Find where the given text appears and provide that cell's center as (X, Y) coordinate. 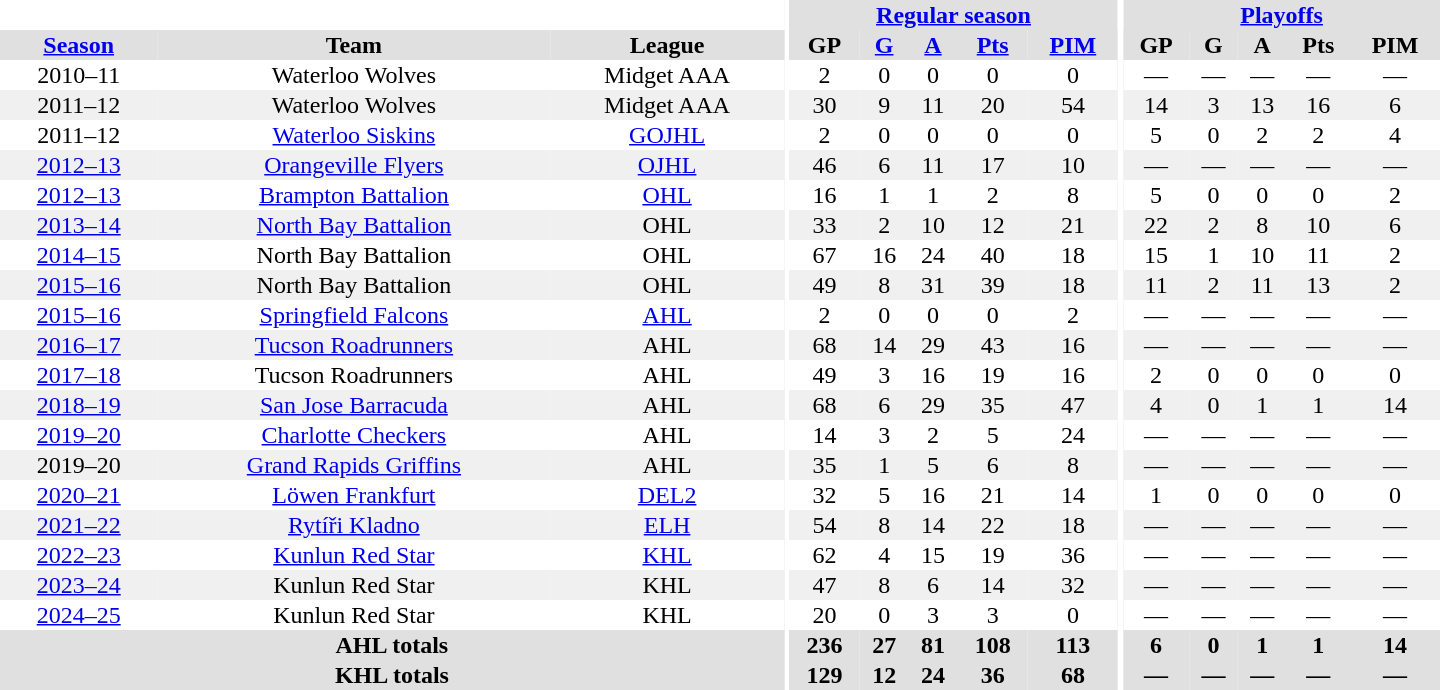
33 (824, 225)
GOJHL (666, 135)
Brampton Battalion (354, 195)
2023–24 (78, 585)
Playoffs (1282, 15)
81 (934, 645)
Löwen Frankfurt (354, 495)
Grand Rapids Griffins (354, 465)
Season (78, 45)
League (666, 45)
2021–22 (78, 525)
30 (824, 105)
27 (884, 645)
67 (824, 255)
2016–17 (78, 345)
236 (824, 645)
Waterloo Siskins (354, 135)
San Jose Barracuda (354, 405)
113 (1073, 645)
2024–25 (78, 615)
ELH (666, 525)
9 (884, 105)
46 (824, 165)
108 (992, 645)
31 (934, 285)
Springfield Falcons (354, 315)
Rytíři Kladno (354, 525)
Charlotte Checkers (354, 435)
129 (824, 675)
40 (992, 255)
2020–21 (78, 495)
Orangeville Flyers (354, 165)
KHL totals (392, 675)
AHL totals (392, 645)
2018–19 (78, 405)
DEL2 (666, 495)
2010–11 (78, 75)
Regular season (954, 15)
2013–14 (78, 225)
2022–23 (78, 555)
Team (354, 45)
39 (992, 285)
OJHL (666, 165)
2017–18 (78, 375)
2014–15 (78, 255)
43 (992, 345)
17 (992, 165)
62 (824, 555)
